Return the (x, y) coordinate for the center point of the cell that contains the specified text.  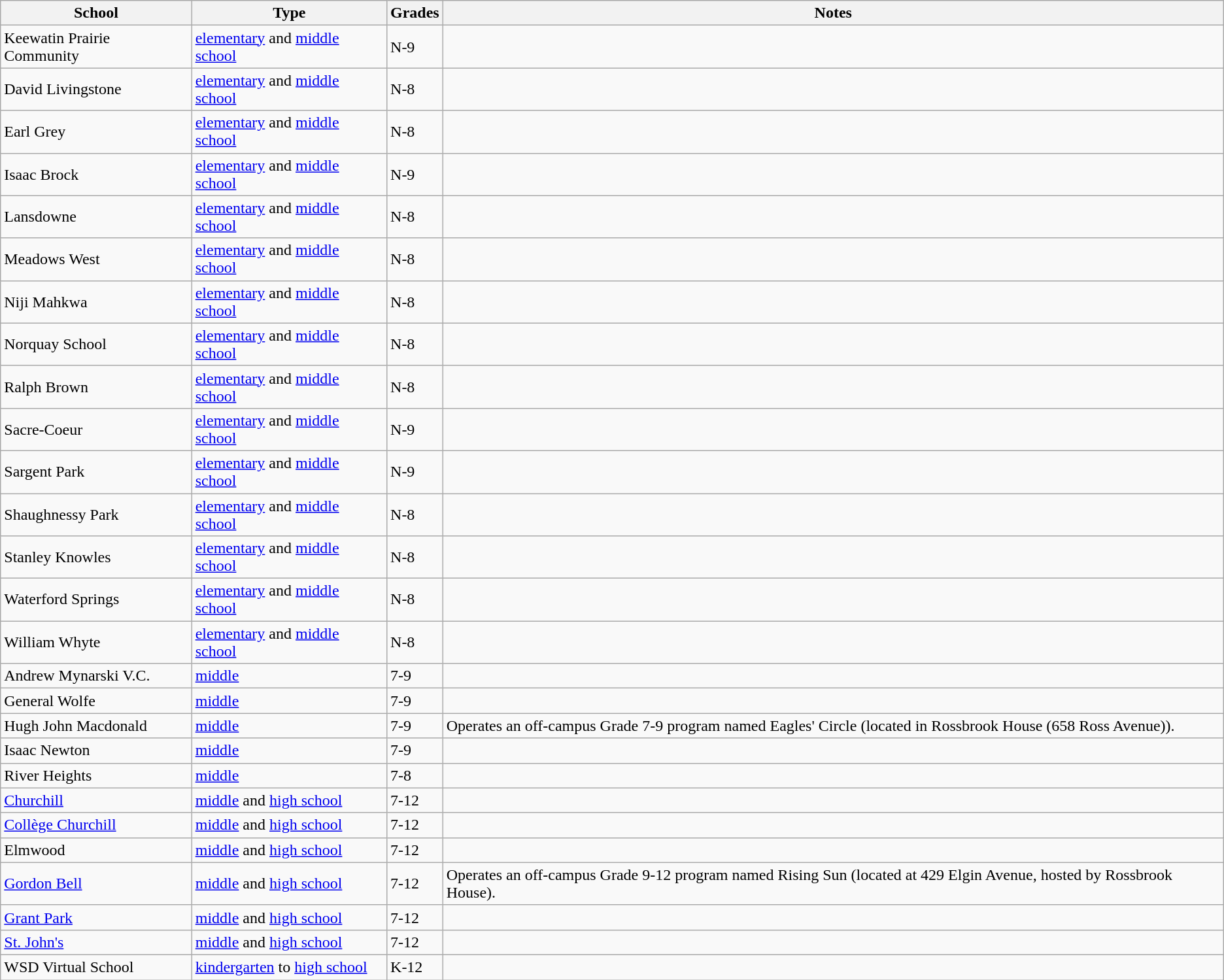
Type (289, 13)
General Wolfe (96, 701)
Churchill (96, 800)
Sargent Park (96, 472)
Keewatin Prairie Community (96, 47)
Norquay School (96, 344)
Sacre-Coeur (96, 429)
Isaac Newton (96, 751)
Hugh John Macdonald (96, 726)
Operates an off-campus Grade 7-9 program named Eagles' Circle (located in Rossbrook House (658 Ross Avenue)). (833, 726)
K-12 (415, 967)
Notes (833, 13)
Gordon Bell (96, 884)
Earl Grey (96, 132)
Grades (415, 13)
Andrew Mynarski V.C. (96, 676)
Isaac Brock (96, 174)
Operates an off-campus Grade 9-12 program named Rising Sun (located at 429 Elgin Avenue, hosted by Rossbrook House). (833, 884)
7-8 (415, 775)
William Whyte (96, 642)
School (96, 13)
Elmwood (96, 850)
kindergarten to high school (289, 967)
Stanley Knowles (96, 557)
WSD Virtual School (96, 967)
Collège Churchill (96, 825)
Meadows West (96, 259)
Lansdowne (96, 217)
Ralph Brown (96, 387)
Niji Mahkwa (96, 302)
St. John's (96, 942)
Grant Park (96, 917)
Waterford Springs (96, 600)
David Livingstone (96, 89)
River Heights (96, 775)
Shaughnessy Park (96, 514)
